Return [x, y] of the center of cell containing provided text 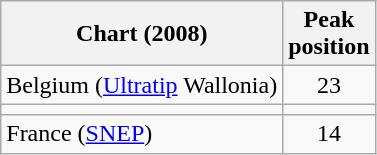
France (SNEP) [142, 134]
23 [329, 85]
14 [329, 134]
Belgium (Ultratip Wallonia) [142, 85]
Peakposition [329, 34]
Chart (2008) [142, 34]
